Search for the cell housing the specified text and yield its [x, y] center coordinate. 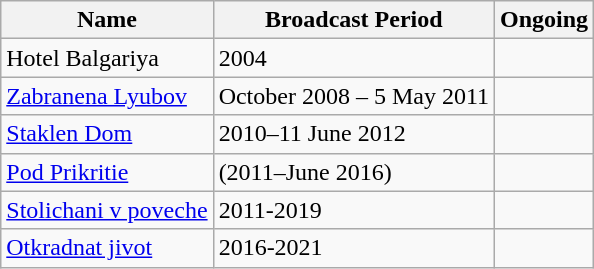
Ongoing [544, 20]
Pod Prikritie [107, 172]
2004 [354, 58]
Staklen Dom [107, 134]
Zabranena Lyubov [107, 96]
Name [107, 20]
2016-2021 [354, 248]
Otkradnat jivot [107, 248]
Broadcast Period [354, 20]
Hotel Balgariya [107, 58]
2011-2019 [354, 210]
Stolichani v poveche [107, 210]
(2011–June 2016) [354, 172]
2010–11 June 2012 [354, 134]
October 2008 – 5 May 2011 [354, 96]
